Find where the given text appears and provide that cell's center as [x, y] coordinate. 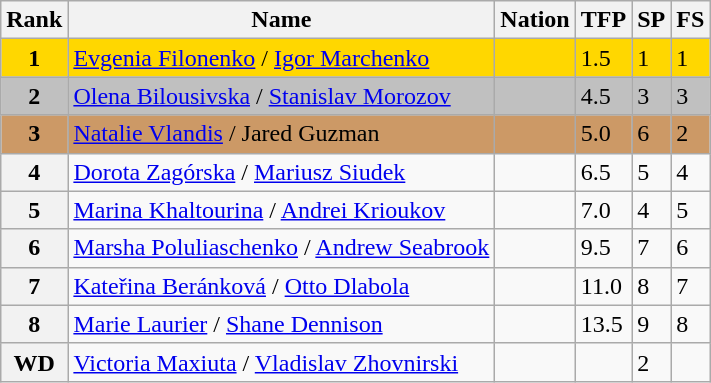
Nation [535, 20]
Olena Bilousivska / Stanislav Morozov [282, 96]
Victoria Maxiuta / Vladislav Zhovnirski [282, 362]
Rank [34, 20]
4.5 [603, 96]
WD [34, 362]
Name [282, 20]
FS [690, 20]
Marie Laurier / Shane Dennison [282, 324]
TFP [603, 20]
9.5 [603, 248]
Dorota Zagórska / Mariusz Siudek [282, 172]
SP [652, 20]
1.5 [603, 58]
13.5 [603, 324]
7.0 [603, 210]
Natalie Vlandis / Jared Guzman [282, 134]
5.0 [603, 134]
Kateřina Beránková / Otto Dlabola [282, 286]
Marina Khaltourina / Andrei Krioukov [282, 210]
Evgenia Filonenko / Igor Marchenko [282, 58]
11.0 [603, 286]
9 [652, 324]
6.5 [603, 172]
Marsha Poluliaschenko / Andrew Seabrook [282, 248]
